Scan for the cell matching the given text and deliver its (x, y) coordinate at center. 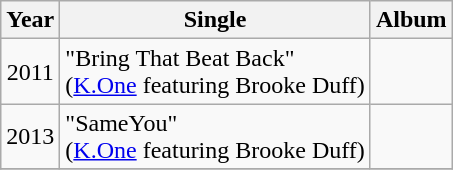
2011 (30, 72)
"Bring That Beat Back"(K.One featuring Brooke Duff) (216, 72)
Single (216, 20)
Album (411, 20)
2013 (30, 136)
Year (30, 20)
"SameYou"(K.One featuring Brooke Duff) (216, 136)
